Find where the given text appears and provide that cell's center as (X, Y) coordinate. 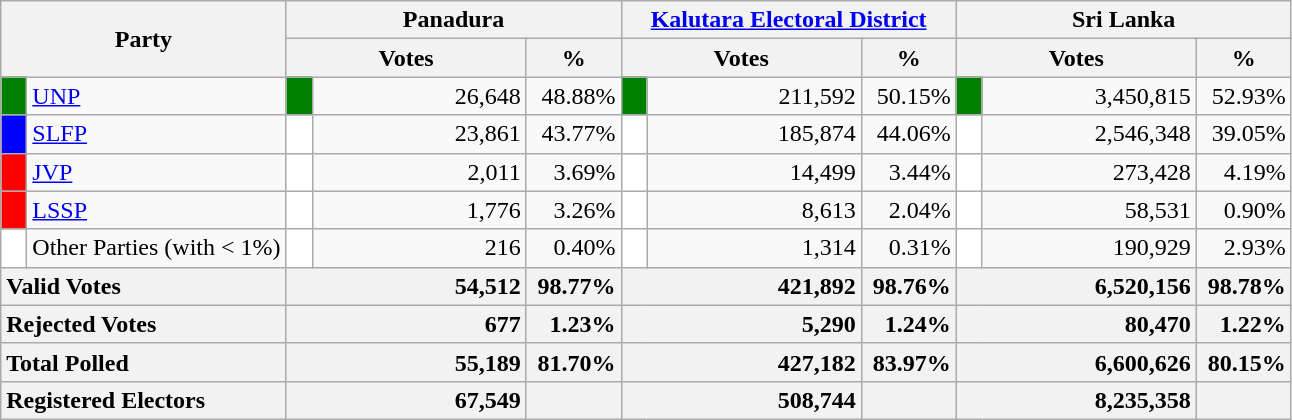
Panadura (454, 20)
0.40% (574, 248)
80.15% (1244, 362)
Total Polled (144, 362)
4.19% (1244, 172)
67,549 (406, 400)
Rejected Votes (144, 324)
8,613 (754, 210)
2.93% (1244, 248)
14,499 (754, 172)
JVP (156, 172)
Party (144, 39)
81.70% (574, 362)
52.93% (1244, 96)
50.15% (908, 96)
39.05% (1244, 134)
83.97% (908, 362)
2,546,348 (1089, 134)
58,531 (1089, 210)
Valid Votes (144, 286)
1.23% (574, 324)
43.77% (574, 134)
508,744 (741, 400)
2.04% (908, 210)
54,512 (406, 286)
98.77% (574, 286)
1.24% (908, 324)
Kalutara Electoral District (788, 20)
211,592 (754, 96)
2,011 (419, 172)
421,892 (741, 286)
6,520,156 (1076, 286)
1,314 (754, 248)
LSSP (156, 210)
190,929 (1089, 248)
3.44% (908, 172)
48.88% (574, 96)
23,861 (419, 134)
SLFP (156, 134)
0.31% (908, 248)
1.22% (1244, 324)
1,776 (419, 210)
98.78% (1244, 286)
3.69% (574, 172)
0.90% (1244, 210)
427,182 (741, 362)
Other Parties (with < 1%) (156, 248)
6,600,626 (1076, 362)
273,428 (1089, 172)
26,648 (419, 96)
3.26% (574, 210)
55,189 (406, 362)
5,290 (741, 324)
677 (406, 324)
Registered Electors (144, 400)
3,450,815 (1089, 96)
80,470 (1076, 324)
44.06% (908, 134)
185,874 (754, 134)
98.76% (908, 286)
UNP (156, 96)
216 (419, 248)
Sri Lanka (1124, 20)
8,235,358 (1076, 400)
